From the cell containing the given text, extract its center point as [x, y] coordinate. 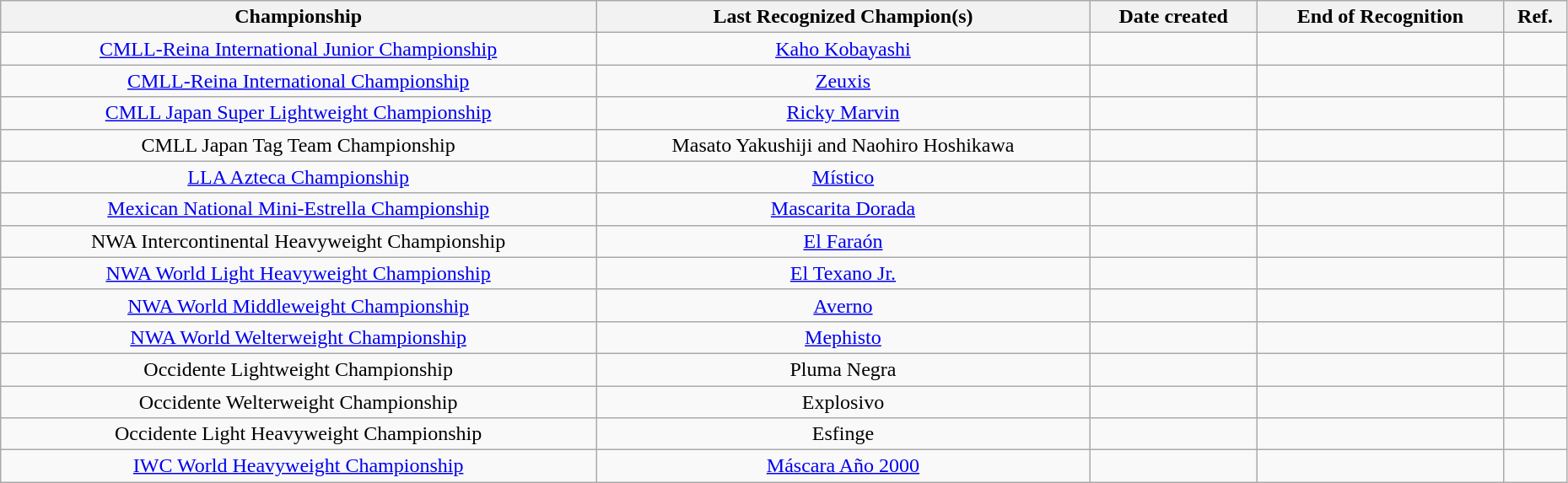
Championship [299, 17]
CMLL Japan Super Lightweight Championship [299, 113]
Occidente Light Heavyweight Championship [299, 434]
IWC World Heavyweight Championship [299, 466]
Occidente Welterweight Championship [299, 402]
Ricky Marvin [843, 113]
Máscara Año 2000 [843, 466]
LLA Azteca Championship [299, 177]
CMLL-Reina International Junior Championship [299, 49]
Místico [843, 177]
Ref. [1535, 17]
CMLL Japan Tag Team Championship [299, 145]
NWA World Middleweight Championship [299, 305]
El Texano Jr. [843, 273]
Zeuxis [843, 81]
Last Recognized Champion(s) [843, 17]
End of Recognition [1380, 17]
Mascarita Dorada [843, 209]
Date created [1172, 17]
NWA World Welterweight Championship [299, 337]
Esfinge [843, 434]
Pluma Negra [843, 369]
Averno [843, 305]
El Faraón [843, 241]
Mexican National Mini-Estrella Championship [299, 209]
NWA Intercontinental Heavyweight Championship [299, 241]
Mephisto [843, 337]
Explosivo [843, 402]
Occidente Lightweight Championship [299, 369]
CMLL-Reina International Championship [299, 81]
NWA World Light Heavyweight Championship [299, 273]
Masato Yakushiji and Naohiro Hoshikawa [843, 145]
Kaho Kobayashi [843, 49]
